For the text-containing cell, return its midpoint in [X, Y] coordinate format. 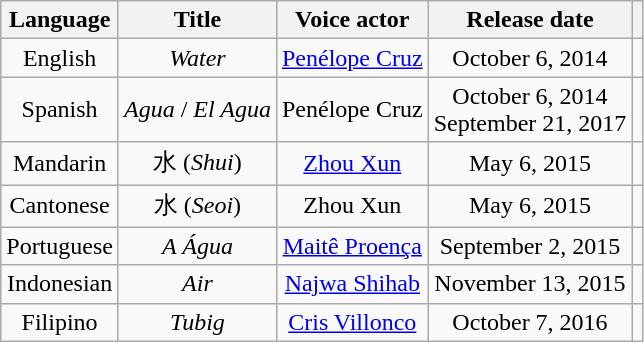
Title [197, 20]
水 (Shui) [197, 164]
October 7, 2016 [530, 322]
English [60, 58]
Cris Villonco [352, 322]
水 (Seoi) [197, 206]
September 2, 2015 [530, 246]
October 6, 2014 [530, 58]
Cantonese [60, 206]
Air [197, 284]
Tubig [197, 322]
A Água [197, 246]
Najwa Shihab [352, 284]
Water [197, 58]
Mandarin [60, 164]
October 6, 2014September 21, 2017 [530, 110]
Indonesian [60, 284]
Language [60, 20]
Voice actor [352, 20]
Release date [530, 20]
Portuguese [60, 246]
Spanish [60, 110]
Filipino [60, 322]
Maitê Proença [352, 246]
November 13, 2015 [530, 284]
Agua / El Agua [197, 110]
